Determine the [X, Y] coordinate at the center of the cell enclosing the given text.  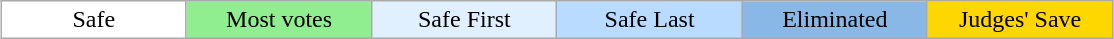
Judges' Save [1020, 20]
Safe Last [650, 20]
Safe First [464, 20]
Eliminated [834, 20]
Safe [94, 20]
Most votes [278, 20]
